Locate the cell with the specified text and output its [X, Y] center coordinate. 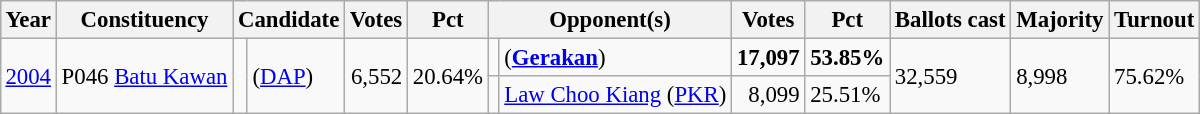
53.85% [848, 57]
Constituency [144, 20]
(Gerakan) [616, 57]
Candidate [289, 20]
75.62% [1154, 76]
20.64% [448, 76]
25.51% [848, 95]
32,559 [950, 76]
Opponent(s) [610, 20]
6,552 [376, 76]
8,998 [1060, 76]
Year [28, 20]
(DAP) [296, 76]
Majority [1060, 20]
8,099 [768, 95]
2004 [28, 76]
17,097 [768, 57]
P046 Batu Kawan [144, 76]
Ballots cast [950, 20]
Law Choo Kiang (PKR) [616, 95]
Turnout [1154, 20]
